Capture the cell that displays the provided text and extract its (x, y) central coordinate. 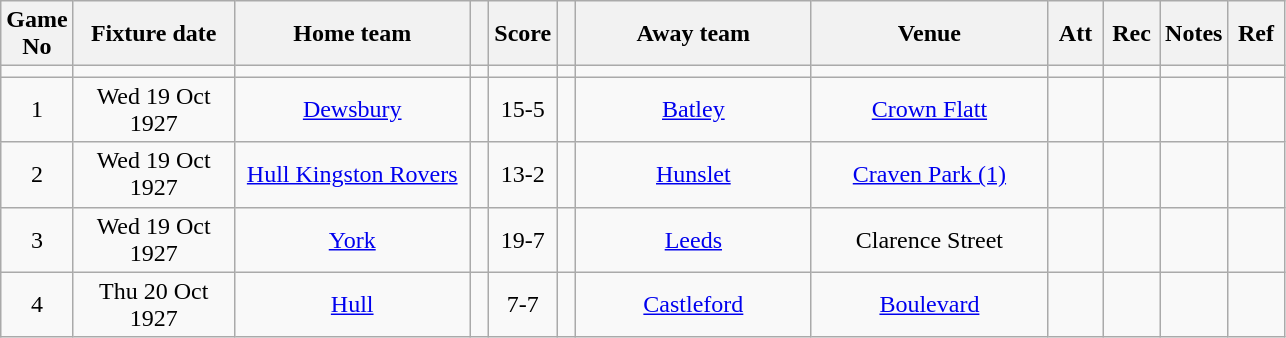
4 (37, 304)
Fixture date (154, 34)
1 (37, 110)
2 (37, 174)
Clarence Street (929, 240)
Away team (693, 34)
Boulevard (929, 304)
Game No (37, 34)
Score (523, 34)
Home team (352, 34)
Venue (929, 34)
Notes (1194, 34)
Hull Kingston Rovers (352, 174)
Hunslet (693, 174)
Rec (1132, 34)
Ref (1256, 34)
Batley (693, 110)
19-7 (523, 240)
3 (37, 240)
Att (1075, 34)
York (352, 240)
7-7 (523, 304)
Hull (352, 304)
Leeds (693, 240)
13-2 (523, 174)
Castleford (693, 304)
Crown Flatt (929, 110)
15-5 (523, 110)
Thu 20 Oct 1927 (154, 304)
Craven Park (1) (929, 174)
Dewsbury (352, 110)
